Search for the cell housing the specified text and yield its (x, y) center coordinate. 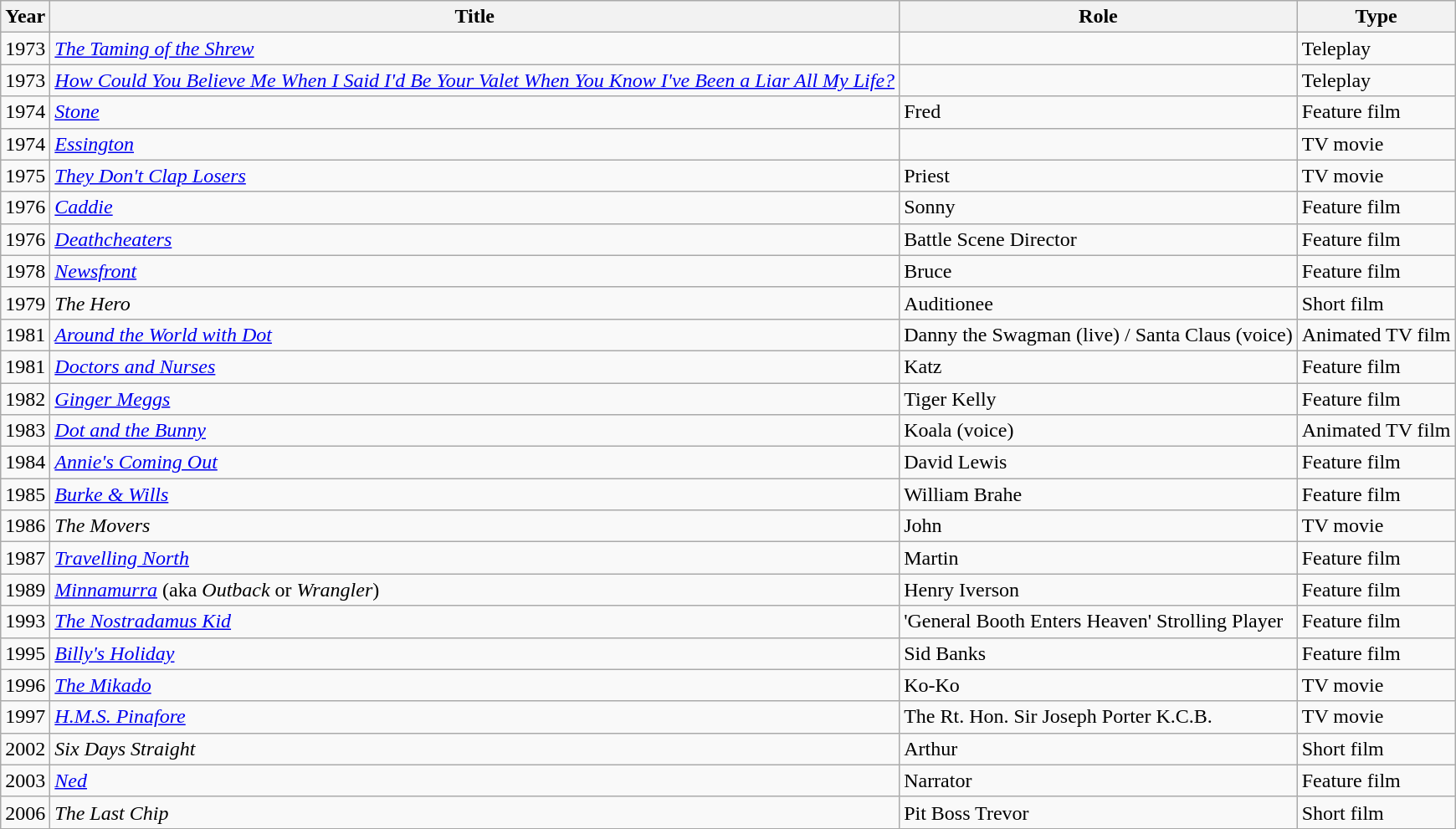
Essington (475, 144)
The Taming of the Shrew (475, 49)
Role (1099, 17)
The Nostradamus Kid (475, 622)
2006 (25, 812)
Auditionee (1099, 303)
The Hero (475, 303)
Caddie (475, 207)
Sonny (1099, 207)
Fred (1099, 112)
Ko-Ko (1099, 685)
Pit Boss Trevor (1099, 812)
1985 (25, 494)
The Movers (475, 526)
1997 (25, 717)
Dot and the Bunny (475, 431)
1986 (25, 526)
Ned (475, 780)
Henry Iverson (1099, 590)
Six Days Straight (475, 749)
Minnamurra (aka Outback or Wrangler) (475, 590)
John (1099, 526)
William Brahe (1099, 494)
Year (25, 17)
Tiger Kelly (1099, 399)
1995 (25, 653)
Ginger Meggs (475, 399)
Around the World with Dot (475, 335)
1975 (25, 176)
Koala (voice) (1099, 431)
H.M.S. Pinafore (475, 717)
1984 (25, 463)
1979 (25, 303)
Katz (1099, 366)
Danny the Swagman (live) / Santa Claus (voice) (1099, 335)
Newsfront (475, 271)
Annie's Coming Out (475, 463)
1982 (25, 399)
They Don't Clap Losers (475, 176)
1993 (25, 622)
Title (475, 17)
Burke & Wills (475, 494)
Billy's Holiday (475, 653)
2002 (25, 749)
David Lewis (1099, 463)
How Could You Believe Me When I Said I'd Be Your Valet When You Know I've Been a Liar All My Life? (475, 80)
Doctors and Nurses (475, 366)
1978 (25, 271)
Type (1376, 17)
2003 (25, 780)
Stone (475, 112)
The Last Chip (475, 812)
Bruce (1099, 271)
1987 (25, 558)
The Mikado (475, 685)
1996 (25, 685)
'General Booth Enters Heaven' Strolling Player (1099, 622)
1989 (25, 590)
Priest (1099, 176)
1983 (25, 431)
Martin (1099, 558)
Travelling North (475, 558)
The Rt. Hon. Sir Joseph Porter K.C.B. (1099, 717)
Deathcheaters (475, 239)
Sid Banks (1099, 653)
Arthur (1099, 749)
Battle Scene Director (1099, 239)
Narrator (1099, 780)
